Search for the cell housing the specified text and yield its (x, y) center coordinate. 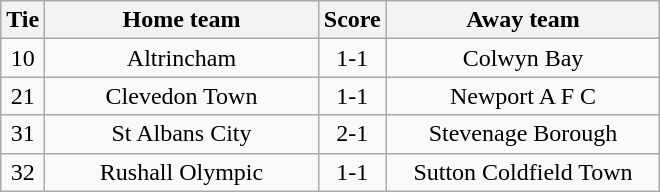
31 (23, 134)
Newport A F C (523, 96)
Sutton Coldfield Town (523, 172)
Away team (523, 20)
Colwyn Bay (523, 58)
Clevedon Town (182, 96)
10 (23, 58)
21 (23, 96)
Altrincham (182, 58)
Rushall Olympic (182, 172)
Tie (23, 20)
Stevenage Borough (523, 134)
Home team (182, 20)
Score (352, 20)
32 (23, 172)
2-1 (352, 134)
St Albans City (182, 134)
